Extract the (x, y) coordinate from the center of the cell holding the provided text.  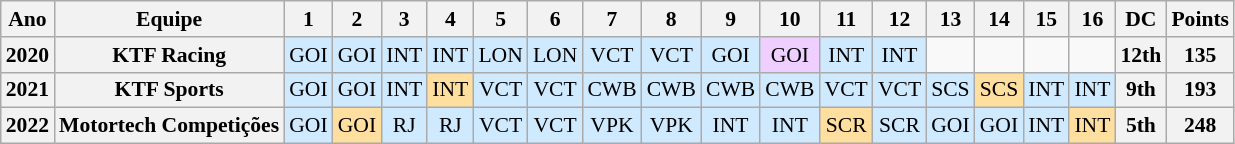
1 (308, 19)
16 (1092, 19)
2 (357, 19)
14 (1000, 19)
6 (555, 19)
Motortech Competições (169, 126)
12 (900, 19)
Points (1200, 19)
4 (450, 19)
9 (730, 19)
5th (1140, 126)
KTF Sports (169, 90)
13 (950, 19)
5 (500, 19)
248 (1200, 126)
8 (672, 19)
DC (1140, 19)
11 (846, 19)
12th (1140, 55)
KTF Racing (169, 55)
Ano (28, 19)
9th (1140, 90)
10 (790, 19)
2022 (28, 126)
135 (1200, 55)
7 (612, 19)
Equipe (169, 19)
15 (1046, 19)
2020 (28, 55)
2021 (28, 90)
3 (404, 19)
193 (1200, 90)
